Search for the cell housing the specified text and yield its (X, Y) center coordinate. 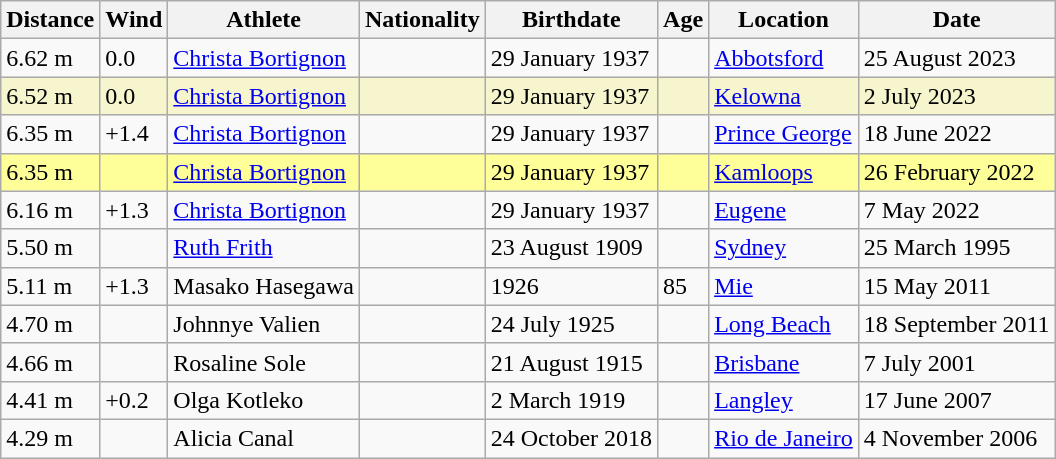
24 October 2018 (571, 438)
Nationality (422, 20)
Date (956, 20)
23 August 1909 (571, 248)
18 September 2011 (956, 324)
Ruth Frith (264, 248)
5.11 m (50, 286)
4.66 m (50, 362)
Birthdate (571, 20)
Rio de Janeiro (784, 438)
24 July 1925 (571, 324)
Abbotsford (784, 58)
Olga Kotleko (264, 400)
Masako Hasegawa (264, 286)
Langley (784, 400)
Mie (784, 286)
1926 (571, 286)
Eugene (784, 210)
25 August 2023 (956, 58)
Wind (134, 20)
Rosaline Sole (264, 362)
+1.4 (134, 134)
2 March 1919 (571, 400)
4.29 m (50, 438)
85 (684, 286)
4.70 m (50, 324)
17 June 2007 (956, 400)
6.52 m (50, 96)
Prince George (784, 134)
6.62 m (50, 58)
6.16 m (50, 210)
21 August 1915 (571, 362)
Kamloops (784, 172)
26 February 2022 (956, 172)
25 March 1995 (956, 248)
Age (684, 20)
18 June 2022 (956, 134)
Athlete (264, 20)
Sydney (784, 248)
4.41 m (50, 400)
Distance (50, 20)
2 July 2023 (956, 96)
Brisbane (784, 362)
7 July 2001 (956, 362)
Alicia Canal (264, 438)
+0.2 (134, 400)
7 May 2022 (956, 210)
15 May 2011 (956, 286)
Johnnye Valien (264, 324)
5.50 m (50, 248)
Kelowna (784, 96)
4 November 2006 (956, 438)
Location (784, 20)
Long Beach (784, 324)
